Detect which cell encompasses the target text, then output its [X, Y] center coordinate. 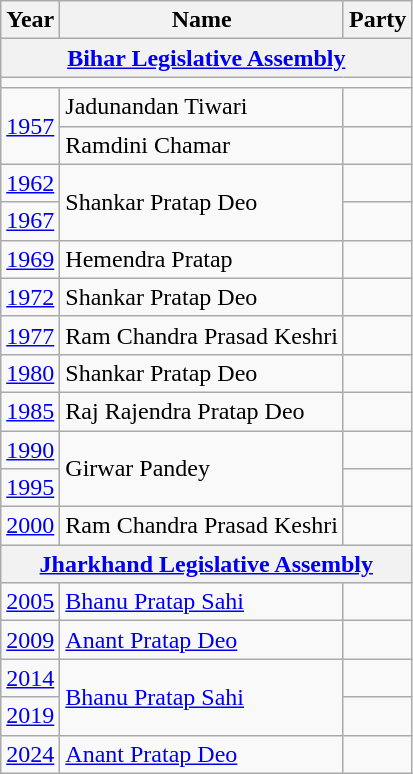
1957 [30, 126]
Hemendra Pratap [202, 259]
1980 [30, 373]
2019 [30, 716]
1977 [30, 335]
1990 [30, 449]
Raj Rajendra Pratap Deo [202, 411]
2014 [30, 678]
1972 [30, 297]
1969 [30, 259]
Party [377, 20]
2024 [30, 754]
Jadunandan Tiwari [202, 107]
Name [202, 20]
Jharkhand Legislative Assembly [206, 564]
2005 [30, 602]
Year [30, 20]
1967 [30, 221]
1985 [30, 411]
Ramdini Chamar [202, 145]
2000 [30, 526]
1962 [30, 183]
2009 [30, 640]
1995 [30, 488]
Bihar Legislative Assembly [206, 58]
Girwar Pandey [202, 468]
